Detect which cell encompasses the target text, then output its [x, y] center coordinate. 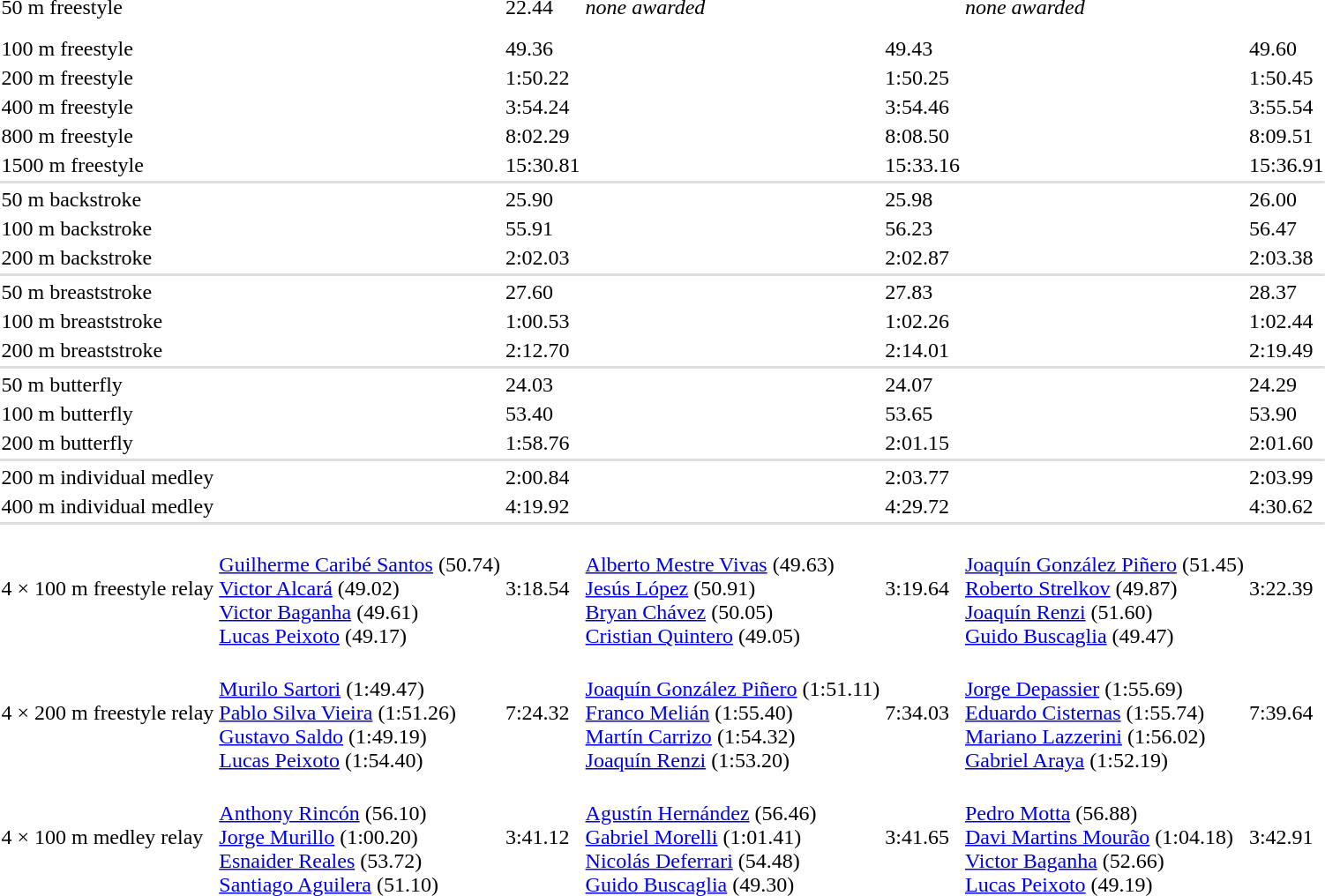
2:01.15 [923, 443]
4:30.62 [1286, 506]
8:02.29 [543, 136]
27.83 [923, 292]
7:34.03 [923, 713]
49.43 [923, 49]
50 m butterfly [108, 385]
1:50.22 [543, 78]
56.23 [923, 228]
24.29 [1286, 385]
1:50.25 [923, 78]
1:00.53 [543, 321]
2:00.84 [543, 477]
56.47 [1286, 228]
2:03.77 [923, 477]
3:19.64 [923, 588]
Murilo Sartori (1:49.47)Pablo Silva Vieira (1:51.26)Gustavo Saldo (1:49.19)Lucas Peixoto (1:54.40) [360, 713]
1:02.44 [1286, 321]
4 × 200 m freestyle relay [108, 713]
Joaquín González Piñero (51.45)Roberto Strelkov (49.87)Joaquín Renzi (51.60)Guido Buscaglia (49.47) [1104, 588]
4:19.92 [543, 506]
8:09.51 [1286, 136]
28.37 [1286, 292]
Alberto Mestre Vivas (49.63)Jesús López (50.91)Bryan Chávez (50.05)Cristian Quintero (49.05) [732, 588]
53.90 [1286, 414]
26.00 [1286, 199]
24.07 [923, 385]
2:02.87 [923, 258]
7:24.32 [543, 713]
3:54.46 [923, 107]
200 m breaststroke [108, 350]
25.98 [923, 199]
4:29.72 [923, 506]
100 m breaststroke [108, 321]
2:03.99 [1286, 477]
200 m backstroke [108, 258]
1:50.45 [1286, 78]
24.03 [543, 385]
200 m butterfly [108, 443]
50 m breaststroke [108, 292]
Joaquín González Piñero (1:51.11)Franco Melián (1:55.40)Martín Carrizo (1:54.32)Joaquín Renzi (1:53.20) [732, 713]
200 m individual medley [108, 477]
15:36.91 [1286, 165]
200 m freestyle [108, 78]
3:22.39 [1286, 588]
400 m individual medley [108, 506]
4 × 100 m freestyle relay [108, 588]
7:39.64 [1286, 713]
50 m backstroke [108, 199]
15:33.16 [923, 165]
2:01.60 [1286, 443]
55.91 [543, 228]
2:03.38 [1286, 258]
Guilherme Caribé Santos (50.74)Victor Alcará (49.02)Victor Baganha (49.61)Lucas Peixoto (49.17) [360, 588]
1:58.76 [543, 443]
400 m freestyle [108, 107]
15:30.81 [543, 165]
100 m backstroke [108, 228]
2:02.03 [543, 258]
25.90 [543, 199]
3:54.24 [543, 107]
8:08.50 [923, 136]
2:19.49 [1286, 350]
800 m freestyle [108, 136]
49.60 [1286, 49]
100 m butterfly [108, 414]
3:18.54 [543, 588]
53.65 [923, 414]
53.40 [543, 414]
1:02.26 [923, 321]
2:14.01 [923, 350]
100 m freestyle [108, 49]
3:55.54 [1286, 107]
1500 m freestyle [108, 165]
Jorge Depassier (1:55.69)Eduardo Cisternas (1:55.74)Mariano Lazzerini (1:56.02)Gabriel Araya (1:52.19) [1104, 713]
27.60 [543, 292]
49.36 [543, 49]
2:12.70 [543, 350]
